Search for the cell housing the specified text and yield its [x, y] center coordinate. 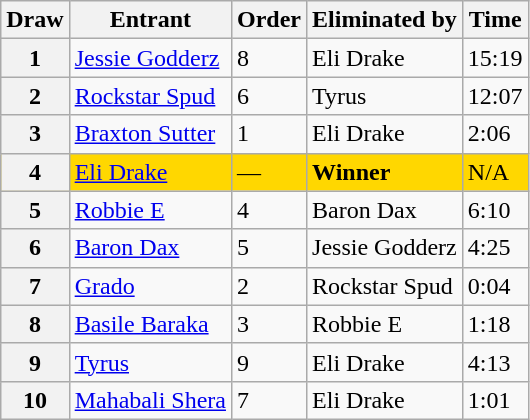
Braxton Sutter [150, 134]
4:13 [495, 362]
10 [35, 400]
— [268, 172]
Entrant [150, 20]
1:01 [495, 400]
2:06 [495, 134]
15:19 [495, 58]
12:07 [495, 96]
1:18 [495, 324]
Draw [35, 20]
Winner [385, 172]
Basile Baraka [150, 324]
6:10 [495, 210]
Time [495, 20]
Mahabali Shera [150, 400]
0:04 [495, 286]
N/A [495, 172]
Grado [150, 286]
4:25 [495, 248]
Order [268, 20]
Eliminated by [385, 20]
